Search for the cell housing the specified text and yield its (X, Y) center coordinate. 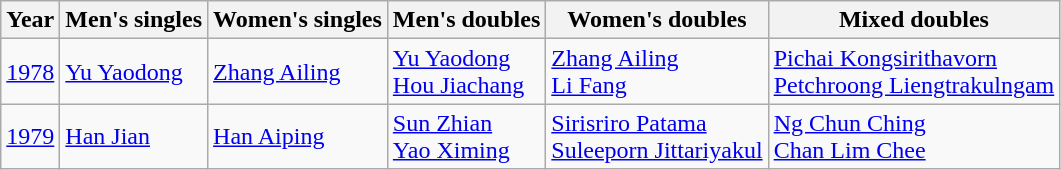
Mixed doubles (914, 20)
Zhang Ailing Li Fang (657, 72)
Sun Zhian Yao Ximing (466, 136)
Yu Yaodong (134, 72)
Sirisriro Patama Suleeporn Jittariyakul (657, 136)
Year (30, 20)
Ng Chun Ching Chan Lim Chee (914, 136)
Men's doubles (466, 20)
1979 (30, 136)
Yu Yaodong Hou Jiachang (466, 72)
Zhang Ailing (298, 72)
Women's doubles (657, 20)
Han Aiping (298, 136)
Pichai Kongsirithavorn Petchroong Liengtrakulngam (914, 72)
Men's singles (134, 20)
Han Jian (134, 136)
Women's singles (298, 20)
1978 (30, 72)
